Detect which cell encompasses the target text, then output its (X, Y) center coordinate. 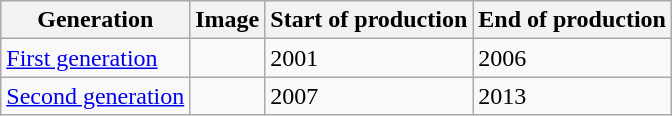
Start of production (369, 20)
2013 (572, 96)
2006 (572, 58)
Second generation (96, 96)
2001 (369, 58)
2007 (369, 96)
Generation (96, 20)
Image (228, 20)
First generation (96, 58)
End of production (572, 20)
